From the cell containing the given text, extract its center point as (X, Y) coordinate. 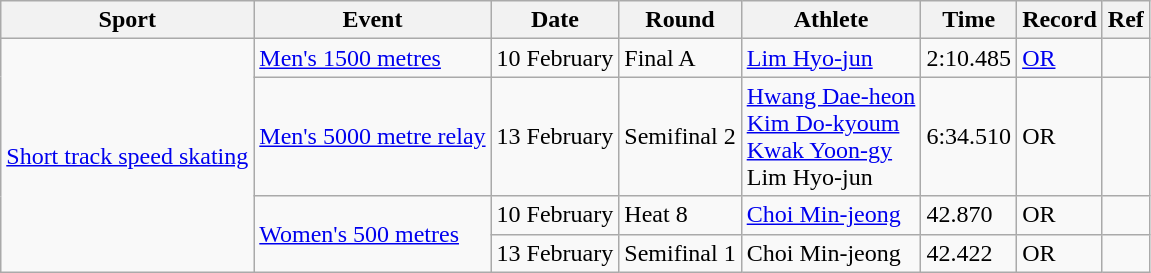
Event (372, 20)
6:34.510 (969, 136)
Lim Hyo-jun (831, 58)
Men's 5000 metre relay (372, 136)
Final A (680, 58)
Record (1060, 20)
Semifinal 2 (680, 136)
Short track speed skating (128, 156)
Hwang Dae-heonKim Do-kyoumKwak Yoon-gyLim Hyo-jun (831, 136)
Athlete (831, 20)
Date (555, 20)
Round (680, 20)
42.870 (969, 215)
2:10.485 (969, 58)
Men's 1500 metres (372, 58)
Semifinal 1 (680, 253)
Ref (1126, 20)
Women's 500 metres (372, 234)
Time (969, 20)
42.422 (969, 253)
Heat 8 (680, 215)
Sport (128, 20)
